Locate the cell with the specified text and output its [x, y] center coordinate. 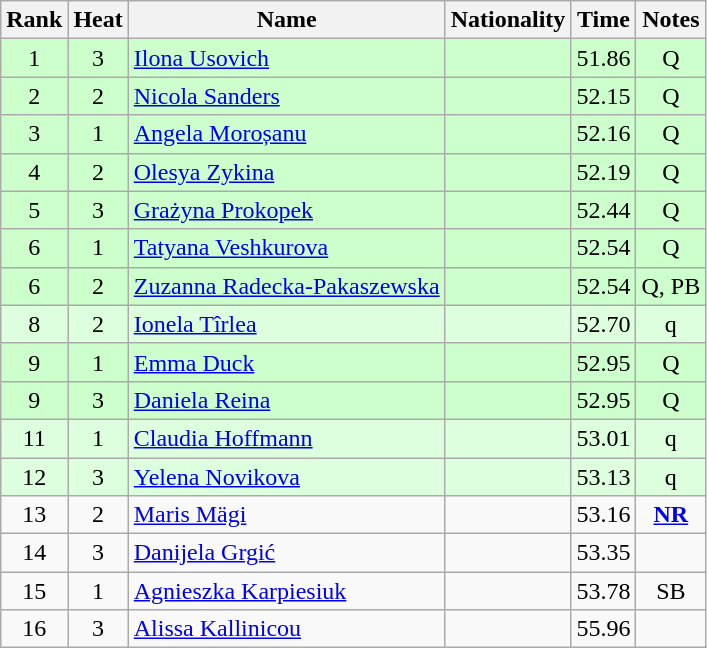
53.01 [604, 438]
53.78 [604, 591]
52.44 [604, 210]
Nationality [508, 20]
16 [34, 629]
52.15 [604, 96]
51.86 [604, 58]
NR [671, 515]
13 [34, 515]
53.13 [604, 477]
12 [34, 477]
53.35 [604, 553]
Emma Duck [286, 362]
55.96 [604, 629]
Notes [671, 20]
52.70 [604, 324]
Angela Moroșanu [286, 134]
Maris Mägi [286, 515]
Name [286, 20]
Agnieszka Karpiesiuk [286, 591]
SB [671, 591]
52.16 [604, 134]
Danijela Grgić [286, 553]
Grażyna Prokopek [286, 210]
Time [604, 20]
Yelena Novikova [286, 477]
52.19 [604, 172]
Claudia Hoffmann [286, 438]
Ilona Usovich [286, 58]
5 [34, 210]
4 [34, 172]
Ionela Tîrlea [286, 324]
11 [34, 438]
Tatyana Veshkurova [286, 248]
Zuzanna Radecka-Pakaszewska [286, 286]
Heat [98, 20]
Alissa Kallinicou [286, 629]
Nicola Sanders [286, 96]
15 [34, 591]
53.16 [604, 515]
8 [34, 324]
Olesya Zykina [286, 172]
Q, PB [671, 286]
14 [34, 553]
Daniela Reina [286, 400]
Rank [34, 20]
